Capture the cell that displays the provided text and extract its [x, y] central coordinate. 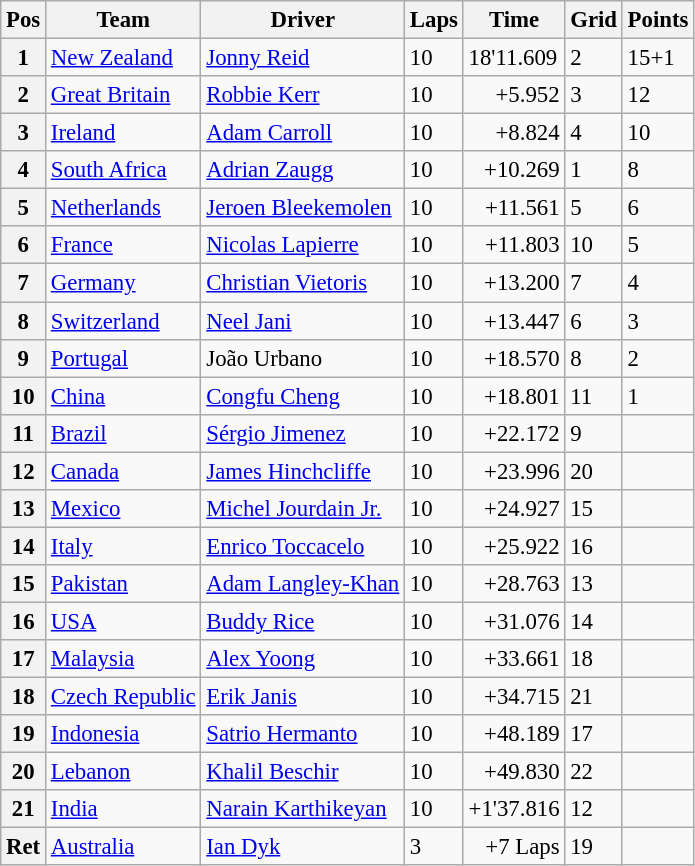
Ian Dyk [303, 847]
Christian Vietoris [303, 283]
+5.952 [514, 95]
Adam Carroll [303, 133]
Indonesia [124, 734]
Points [658, 20]
New Zealand [124, 58]
+48.189 [514, 734]
Satrio Hermanto [303, 734]
+1'37.816 [514, 809]
+22.172 [514, 433]
+8.824 [514, 133]
Team [124, 20]
Erik Janis [303, 697]
USA [124, 621]
+13.447 [514, 321]
+25.922 [514, 546]
Switzerland [124, 321]
18'11.609 [514, 58]
15+1 [658, 58]
Italy [124, 546]
+18.570 [514, 358]
Jeroen Bleekemolen [303, 208]
Brazil [124, 433]
João Urbano [303, 358]
Jonny Reid [303, 58]
Canada [124, 471]
Malaysia [124, 659]
Netherlands [124, 208]
Enrico Toccacelo [303, 546]
+28.763 [514, 584]
+7 Laps [514, 847]
+11.803 [514, 245]
Adam Langley-Khan [303, 584]
Robbie Kerr [303, 95]
+33.661 [514, 659]
Germany [124, 283]
Grid [594, 20]
+11.561 [514, 208]
Laps [434, 20]
Michel Jourdain Jr. [303, 509]
Driver [303, 20]
+31.076 [514, 621]
Nicolas Lapierre [303, 245]
22 [594, 772]
Lebanon [124, 772]
Mexico [124, 509]
Khalil Beschir [303, 772]
+23.996 [514, 471]
Australia [124, 847]
France [124, 245]
Buddy Rice [303, 621]
Portugal [124, 358]
Pakistan [124, 584]
Time [514, 20]
Alex Yoong [303, 659]
Sérgio Jimenez [303, 433]
Neel Jani [303, 321]
Ireland [124, 133]
South Africa [124, 170]
Ret [24, 847]
+34.715 [514, 697]
James Hinchcliffe [303, 471]
Adrian Zaugg [303, 170]
+49.830 [514, 772]
+24.927 [514, 509]
Pos [24, 20]
Narain Karthikeyan [303, 809]
Congfu Cheng [303, 396]
Czech Republic [124, 697]
India [124, 809]
China [124, 396]
Great Britain [124, 95]
+13.200 [514, 283]
+10.269 [514, 170]
+18.801 [514, 396]
